Capture the cell that displays the provided text and extract its [X, Y] central coordinate. 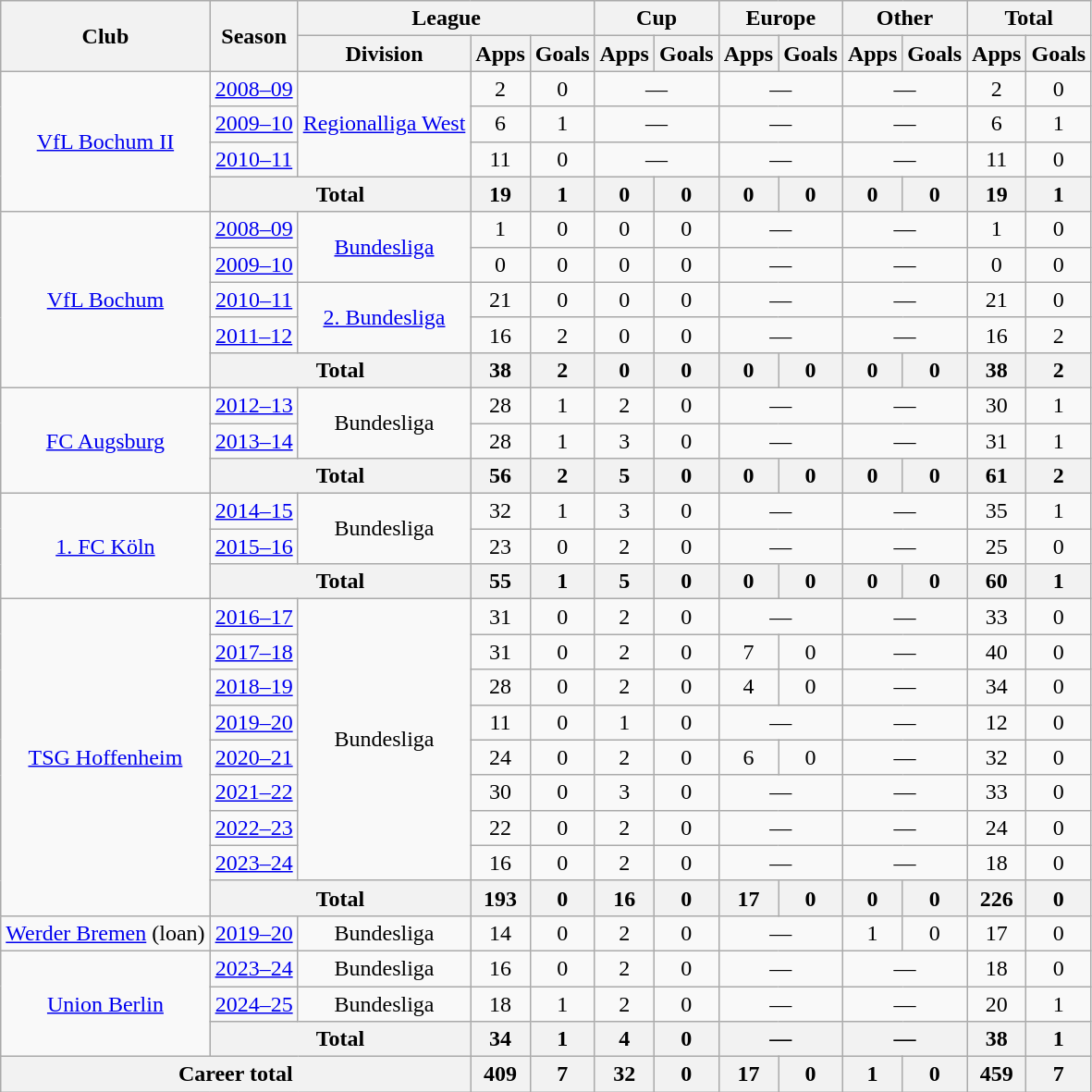
35 [997, 511]
Club [105, 36]
40 [997, 652]
193 [500, 898]
Union Berlin [105, 1003]
League [446, 18]
55 [500, 582]
FC Augsburg [105, 440]
VfL Bochum II [105, 141]
2020–21 [253, 757]
2021–22 [253, 792]
409 [500, 1074]
459 [997, 1074]
61 [997, 476]
Other [904, 18]
Career total [236, 1074]
TSG Hoffenheim [105, 758]
2011–12 [253, 335]
2018–19 [253, 687]
2. Bundesliga [385, 317]
Regionalliga West [385, 124]
25 [997, 546]
2016–17 [253, 617]
2017–18 [253, 652]
2024–25 [253, 1003]
2014–15 [253, 511]
23 [500, 546]
VfL Bochum [105, 300]
1. FC Köln [105, 546]
Cup [656, 18]
2015–16 [253, 546]
Season [253, 36]
12 [997, 722]
22 [500, 828]
14 [500, 933]
226 [997, 898]
2013–14 [253, 441]
Werder Bremen (loan) [105, 933]
60 [997, 582]
2012–13 [253, 405]
Europe [780, 18]
20 [997, 1003]
2022–23 [253, 828]
56 [500, 476]
Division [385, 54]
